Scan for the cell matching the given text and deliver its (X, Y) coordinate at center. 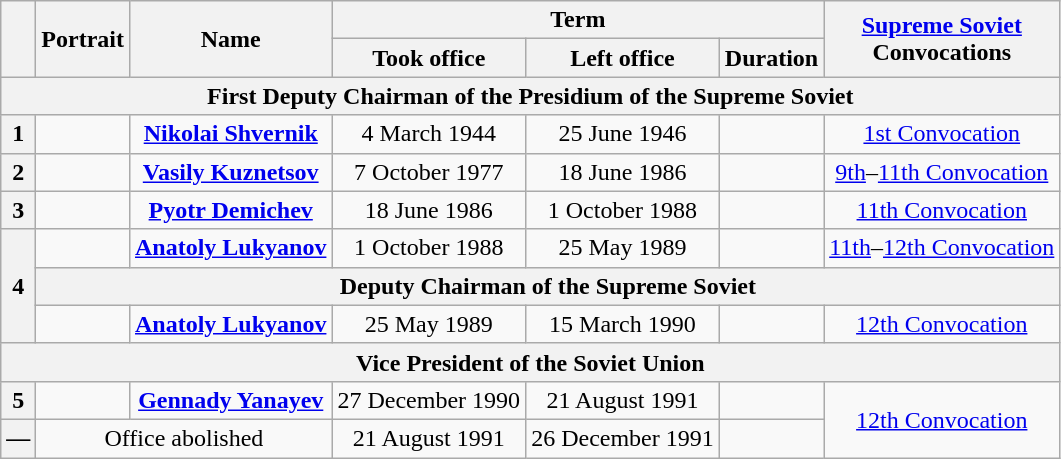
2 (18, 172)
— (18, 438)
Gennady Yanayev (230, 400)
Deputy Chairman of the Supreme Soviet (548, 286)
Office abolished (184, 438)
11th–12th Convocation (942, 248)
Vice President of the Soviet Union (530, 362)
1 (18, 134)
Supreme SovietConvocations (942, 39)
1st Convocation (942, 134)
11th Convocation (942, 210)
Took office (429, 58)
Nikolai Shvernik (230, 134)
27 December 1990 (429, 400)
9th–11th Convocation (942, 172)
7 October 1977 (429, 172)
15 March 1990 (623, 324)
Term (578, 20)
Left office (623, 58)
Duration (771, 58)
25 June 1946 (623, 134)
First Deputy Chairman of the Presidium of the Supreme Soviet (530, 96)
5 (18, 400)
4 (18, 286)
Pyotr Demichev (230, 210)
3 (18, 210)
4 March 1944 (429, 134)
Name (230, 39)
Vasily Kuznetsov (230, 172)
Portrait (83, 39)
26 December 1991 (623, 438)
